Capture the cell that displays the provided text and extract its [X, Y] central coordinate. 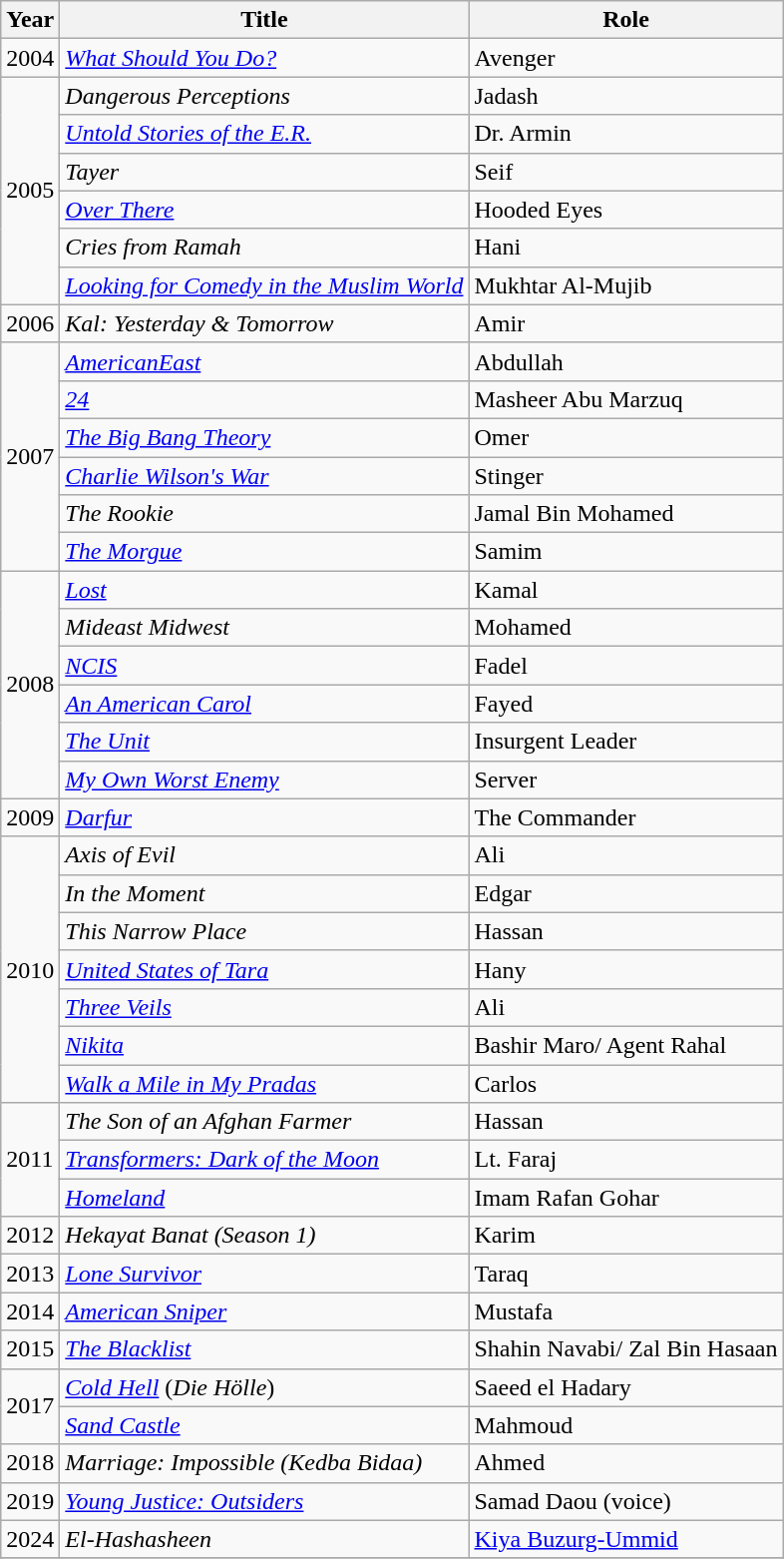
Sand Castle [264, 1425]
2012 [30, 1236]
2024 [30, 1539]
2015 [30, 1349]
The Son of an Afghan Farmer [264, 1122]
Fayed [626, 704]
Jamal Bin Mohamed [626, 514]
Hooded Eyes [626, 210]
Over There [264, 210]
AmericanEast [264, 361]
NCIS [264, 666]
Role [626, 20]
Kiya Buzurg-Ummid [626, 1539]
Abdullah [626, 361]
The Unit [264, 742]
Kamal [626, 590]
In the Moment [264, 893]
Tayer [264, 172]
Bashir Maro/ Agent Rahal [626, 1045]
2009 [30, 817]
Mahmoud [626, 1425]
Fadel [626, 666]
Omer [626, 437]
Samad Daou (voice) [626, 1501]
The Commander [626, 817]
Title [264, 20]
Mustafa [626, 1311]
Mohamed [626, 628]
2013 [30, 1274]
My Own Worst Enemy [264, 779]
2018 [30, 1463]
Axis of Evil [264, 855]
Darfur [264, 817]
Amir [626, 323]
Nikita [264, 1045]
Looking for Comedy in the Muslim World [264, 285]
Dr. Armin [626, 134]
Untold Stories of the E.R. [264, 134]
2007 [30, 456]
Hany [626, 969]
Dangerous Perceptions [264, 96]
The Rookie [264, 514]
Lost [264, 590]
Server [626, 779]
2005 [30, 191]
Ahmed [626, 1463]
An American Carol [264, 704]
Jadash [626, 96]
2014 [30, 1311]
The Big Bang Theory [264, 437]
Carlos [626, 1083]
2008 [30, 685]
Mukhtar Al-Mujib [626, 285]
2006 [30, 323]
2019 [30, 1501]
What Should You Do? [264, 58]
Three Veils [264, 1007]
Lt. Faraj [626, 1160]
Shahin Navabi/ Zal Bin Hasaan [626, 1349]
Avenger [626, 58]
Seif [626, 172]
Lone Survivor [264, 1274]
Marriage: Impossible (Kedba Bidaa) [264, 1463]
Saeed el Hadary [626, 1387]
Edgar [626, 893]
Samim [626, 552]
Young Justice: Outsiders [264, 1501]
Hekayat Banat (Season 1) [264, 1236]
Hani [626, 248]
This Narrow Place [264, 931]
Mideast Midwest [264, 628]
Imam Rafan Gohar [626, 1198]
Karim [626, 1236]
2004 [30, 58]
Charlie Wilson's War [264, 476]
Taraq [626, 1274]
United States of Tara [264, 969]
Kal: Yesterday & Tomorrow [264, 323]
Insurgent Leader [626, 742]
El-Hashasheen [264, 1539]
Transformers: Dark of the Moon [264, 1160]
Stinger [626, 476]
2017 [30, 1406]
Cries from Ramah [264, 248]
2011 [30, 1160]
The Blacklist [264, 1349]
Year [30, 20]
24 [264, 399]
The Morgue [264, 552]
Walk a Mile in My Pradas [264, 1083]
American Sniper [264, 1311]
Homeland [264, 1198]
Masheer Abu Marzuq [626, 399]
Cold Hell (Die Hölle) [264, 1387]
2010 [30, 969]
